Provide the (X, Y) coordinate of the cell's center where the given text is located.  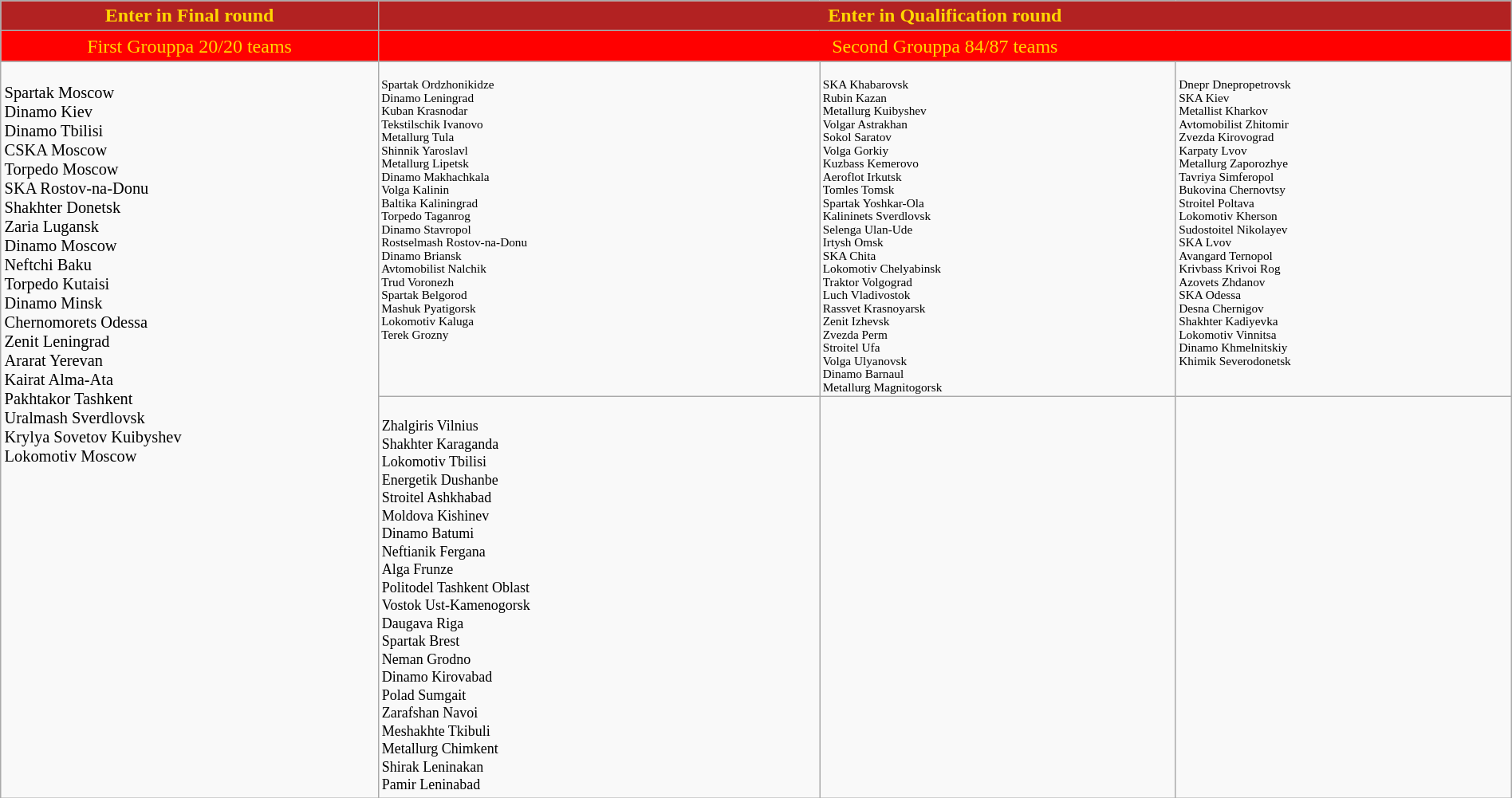
First Grouppa 20/20 teams (190, 46)
Enter in Qualification round (944, 16)
Second Grouppa 84/87 teams (944, 46)
Enter in Final round (190, 16)
